Determine the [x, y] coordinate at the center of the cell enclosing the given text.  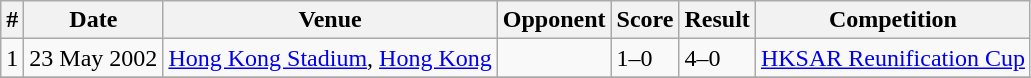
Opponent [554, 20]
Date [94, 20]
1–0 [645, 58]
Result [717, 20]
23 May 2002 [94, 58]
HKSAR Reunification Cup [892, 58]
1 [12, 58]
Hong Kong Stadium, Hong Kong [330, 58]
4–0 [717, 58]
Competition [892, 20]
# [12, 20]
Venue [330, 20]
Score [645, 20]
